Output the (X, Y) coordinate of the center of the cell containing the given text.  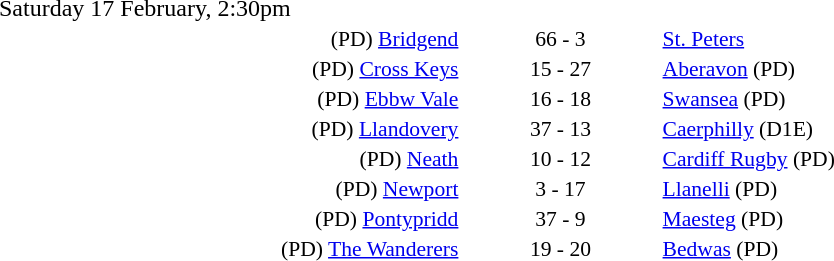
16 - 18 (560, 98)
10 - 12 (560, 158)
37 - 13 (560, 128)
37 - 9 (560, 218)
15 - 27 (560, 68)
66 - 3 (560, 38)
3 - 17 (560, 188)
